For the text-containing cell, return its midpoint in (x, y) coordinate format. 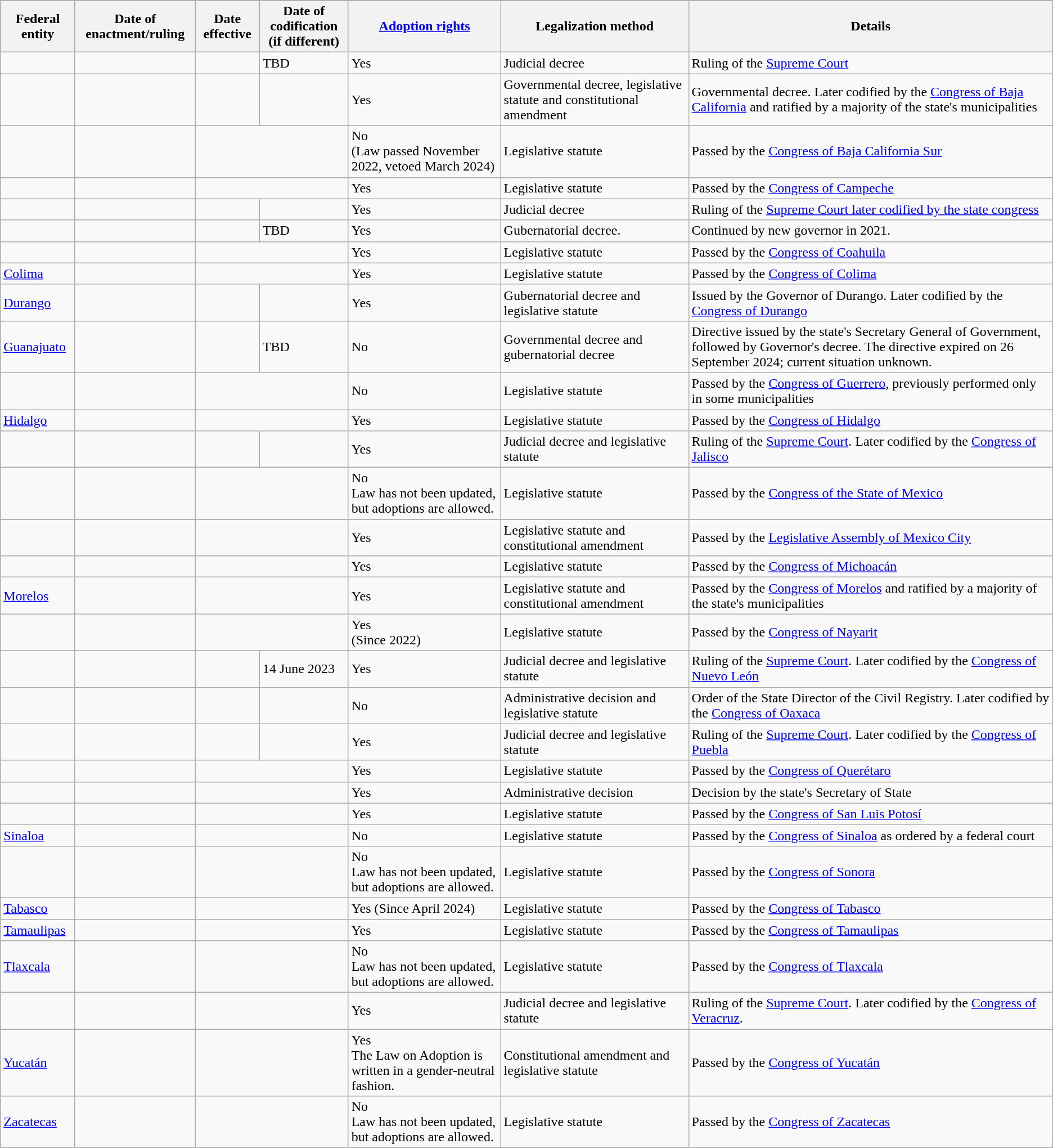
Passed by the Congress of Zacatecas (871, 1122)
Governmental decree and gubernatorial decree (595, 347)
Gubernatorial decree and legislative statute (595, 303)
Decision by the state's Secretary of State (871, 792)
Passed by the Congress of Campeche (871, 188)
Passed by the Congress of Colima (871, 273)
Federal entity (38, 26)
Passed by the Congress of Guerrero, previously performed only in some municipalities (871, 391)
Tamaulipas (38, 930)
Sinaloa (38, 835)
Legalization method (595, 26)
Order of the State Director of the Civil Registry. Later codified by the Congress of Oaxaca (871, 706)
Passed by the Congress of Sonora (871, 872)
YesThe Law on Adoption is written in a gender-neutral fashion. (424, 1062)
Tlaxcala (38, 967)
Continued by new governor in 2021. (871, 231)
Passed by the Congress of Tamaulipas (871, 930)
Tabasco (38, 908)
No(Law passed November 2022, vetoed March 2024) (424, 151)
Morelos (38, 595)
14 June 2023 (304, 669)
Passed by the Congress of Sinaloa as ordered by a federal court (871, 835)
Passed by the Congress of Baja California Sur (871, 151)
Issued by the Governor of Durango. Later codified by the Congress of Durango (871, 303)
Administrative decision and legislative statute (595, 706)
Passed by the Legislative Assembly of Mexico City (871, 538)
Passed by the Congress of Morelos and ratified by a majority of the state's municipalities (871, 595)
Gubernatorial decree. (595, 231)
Passed by the Congress of the State of Mexico (871, 494)
Passed by the Congress of Coahuila (871, 252)
Passed by the Congress of Michoacán (871, 567)
Adoption rights (424, 26)
Zacatecas (38, 1122)
Constitutional amendment and legislative statute (595, 1062)
Governmental decree. Later codified by the Congress of Baja California and ratified by a majority of the state's municipalities (871, 100)
Yes (Since April 2024) (424, 908)
Passed by the Congress of Querétaro (871, 771)
Yes(Since 2022) (424, 633)
Ruling of the Supreme Court. Later codified by the Congress of Jalisco (871, 449)
Durango (38, 303)
Governmental decree, legislative statute and constitutional amendment (595, 100)
Passed by the Congress of Yucatán (871, 1062)
Passed by the Congress of Hidalgo (871, 420)
Passed by the Congress of Tabasco (871, 908)
Colima (38, 273)
Administrative decision (595, 792)
Date effective (227, 26)
Ruling of the Supreme Court. Later codified by the Congress of Puebla (871, 742)
Yucatán (38, 1062)
Ruling of the Supreme Court. Later codified by the Congress of Veracruz. (871, 1011)
Passed by the Congress of Tlaxcala (871, 967)
Passed by the Congress of San Luis Potosí (871, 814)
Ruling of the Supreme Court (871, 63)
Passed by the Congress of Nayarit (871, 633)
Details (871, 26)
Ruling of the Supreme Court later codified by the state congress (871, 209)
Guanajuato (38, 347)
Ruling of the Supreme Court. Later codified by the Congress of Nuevo León (871, 669)
Date of enactment/ruling (135, 26)
Date of codification(if different) (304, 26)
Hidalgo (38, 420)
